Provide the (x, y) coordinate of the cell's center where the given text is located.  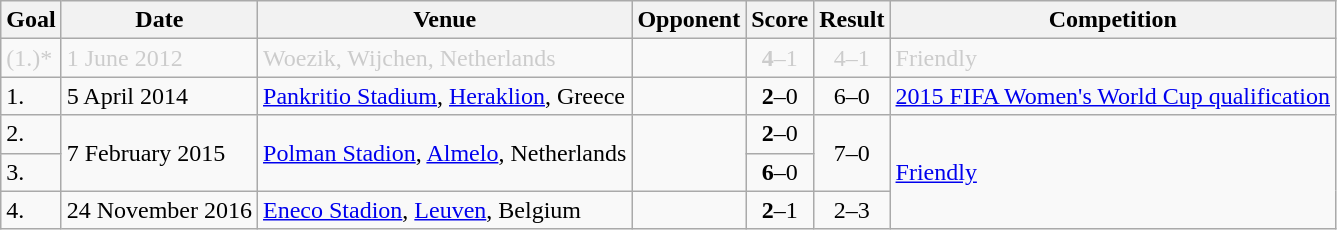
Venue (445, 20)
3. (31, 172)
1 June 2012 (159, 58)
Woezik, Wijchen, Netherlands (445, 58)
2. (31, 134)
Result (852, 20)
5 April 2014 (159, 96)
Polman Stadion, Almelo, Netherlands (445, 153)
2–1 (780, 210)
Pankritio Stadium, Heraklion, Greece (445, 96)
2015 FIFA Women's World Cup qualification (1113, 96)
24 November 2016 (159, 210)
7 February 2015 (159, 153)
Goal (31, 20)
1. (31, 96)
2–3 (852, 210)
Opponent (689, 20)
Competition (1113, 20)
7–0 (852, 153)
Date (159, 20)
Score (780, 20)
4. (31, 210)
(1.)* (31, 58)
Eneco Stadion, Leuven, Belgium (445, 210)
